For the text-containing cell, return its midpoint in [x, y] coordinate format. 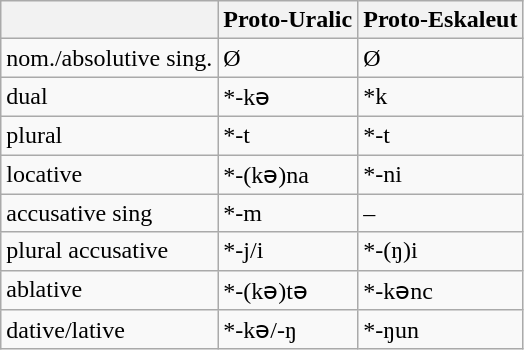
nom./absolutive sing. [110, 58]
– [440, 213]
plural [110, 135]
dual [110, 97]
*-ŋun [440, 330]
*-m [288, 213]
*-(ŋ)i [440, 251]
plural accusative [110, 251]
*-kə/-ŋ [288, 330]
*k [440, 97]
dative/lative [110, 330]
*-kənc [440, 290]
*-kə [288, 97]
Proto-Eskaleut [440, 20]
locative [110, 174]
*-j/i [288, 251]
*-(kə)na [288, 174]
*-(kə)tə [288, 290]
*-ni [440, 174]
ablative [110, 290]
Proto-Uralic [288, 20]
accusative sing [110, 213]
